Output the (X, Y) coordinate of the center of the cell containing the given text.  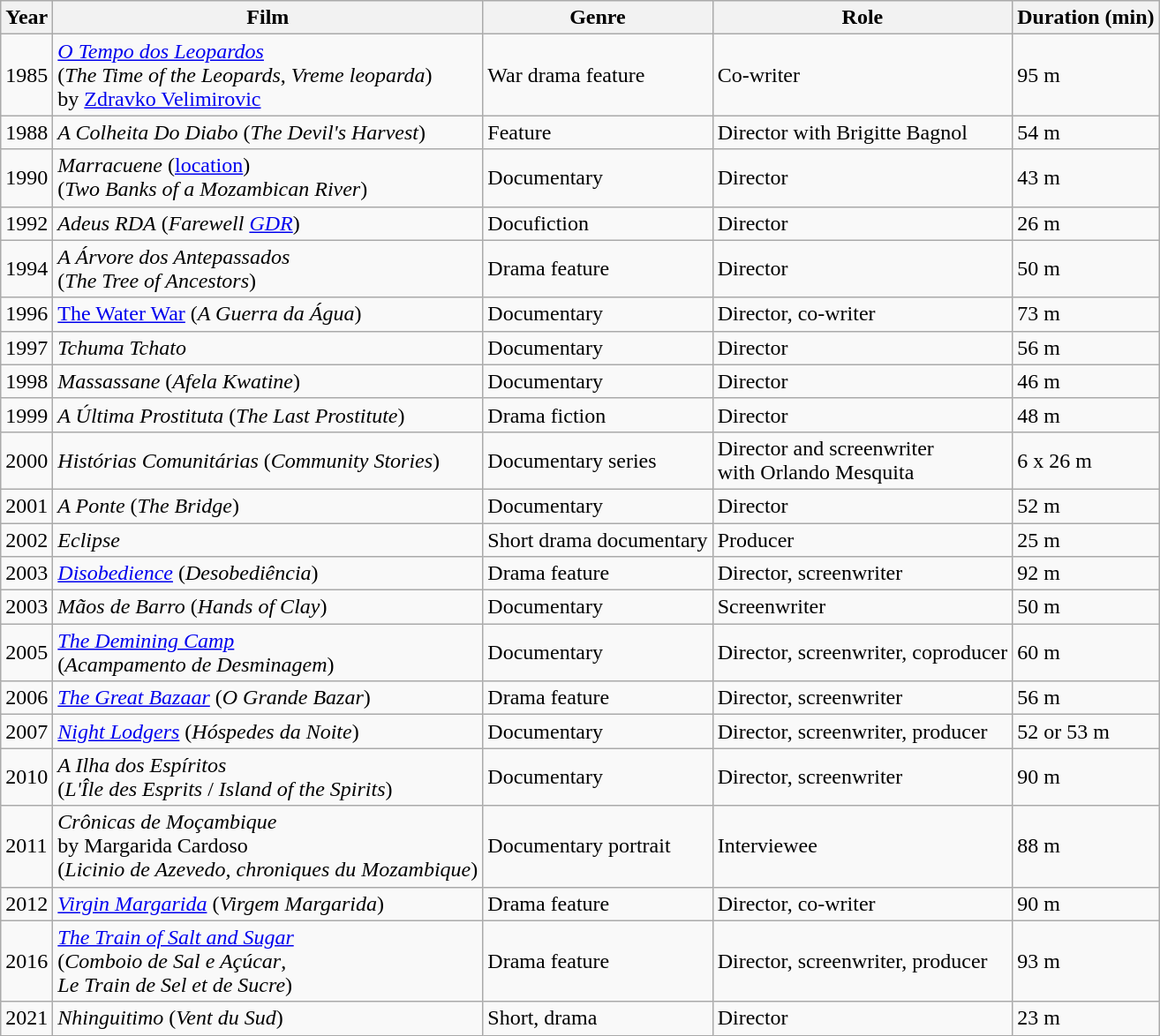
A Ilha dos Espíritos(L'Île des Esprits / Island of the Spirits) (268, 777)
1997 (26, 348)
Role (862, 18)
Crônicas de Moçambiqueby Margarida Cardoso(Licinio de Azevedo, chroniques du Mozambique) (268, 846)
1999 (26, 415)
A Última Prostituta (The Last Prostitute) (268, 415)
Mãos de Barro (Hands of Clay) (268, 607)
60 m (1086, 653)
2012 (26, 904)
Feature (598, 132)
Director and screenwriterwith Orlando Mesquita (862, 461)
Short, drama (598, 1018)
1994 (26, 268)
54 m (1086, 132)
The Train of Salt and Sugar(Comboio de Sal e Açúcar,Le Train de Sel et de Sucre) (268, 961)
A Árvore dos Antepassados(The Tree of Ancestors) (268, 268)
26 m (1086, 223)
52 m (1086, 506)
2001 (26, 506)
Co-writer (862, 75)
1996 (26, 314)
O Tempo dos Leopardos(The Time of the Leopards, Vreme leoparda)by Zdravko Velimirovic (268, 75)
Producer (862, 539)
1985 (26, 75)
1990 (26, 178)
Screenwriter (862, 607)
Interviewee (862, 846)
43 m (1086, 178)
73 m (1086, 314)
92 m (1086, 574)
2016 (26, 961)
Documentary portrait (598, 846)
48 m (1086, 415)
War drama feature (598, 75)
2011 (26, 846)
52 or 53 m (1086, 732)
Drama fiction (598, 415)
88 m (1086, 846)
2002 (26, 539)
The Demining Camp(Acampamento de Desminagem) (268, 653)
Docufiction (598, 223)
Documentary series (598, 461)
1988 (26, 132)
Nhinguitimo (Vent du Sud) (268, 1018)
46 m (1086, 381)
23 m (1086, 1018)
2000 (26, 461)
Marracuene (location)(Two Banks of a Mozambican River) (268, 178)
2010 (26, 777)
Disobedience (Desobediência) (268, 574)
2007 (26, 732)
The Great Bazaar (O Grande Bazar) (268, 698)
1998 (26, 381)
Night Lodgers (Hóspedes da Noite) (268, 732)
6 x 26 m (1086, 461)
2006 (26, 698)
Massassane (Afela Kwatine) (268, 381)
25 m (1086, 539)
Eclipse (268, 539)
Histórias Comunitárias (Community Stories) (268, 461)
Tchuma Tchato (268, 348)
2005 (26, 653)
A Colheita Do Diabo (The Devil's Harvest) (268, 132)
The Water War (A Guerra da Água) (268, 314)
A Ponte (The Bridge) (268, 506)
95 m (1086, 75)
Film (268, 18)
Duration (min) (1086, 18)
Year (26, 18)
2021 (26, 1018)
Director with Brigitte Bagnol (862, 132)
Short drama documentary (598, 539)
93 m (1086, 961)
1992 (26, 223)
Adeus RDA (Farewell GDR) (268, 223)
Virgin Margarida (Virgem Margarida) (268, 904)
Director, screenwriter, coproducer (862, 653)
Genre (598, 18)
